Determine the (X, Y) coordinate at the center of the cell enclosing the given text.  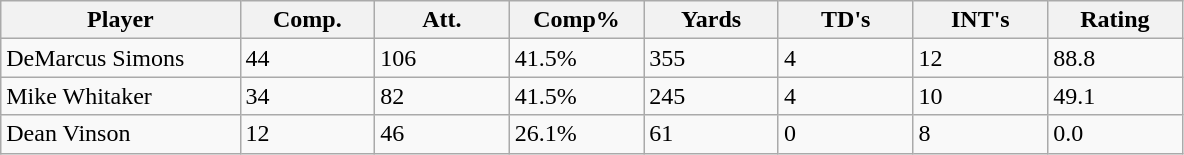
10 (980, 96)
88.8 (1116, 58)
49.1 (1116, 96)
34 (308, 96)
61 (712, 134)
INT's (980, 20)
46 (442, 134)
0 (846, 134)
245 (712, 96)
26.1% (576, 134)
Att. (442, 20)
Yards (712, 20)
TD's (846, 20)
82 (442, 96)
Rating (1116, 20)
0.0 (1116, 134)
Player (120, 20)
Dean Vinson (120, 134)
355 (712, 58)
Comp. (308, 20)
106 (442, 58)
DeMarcus Simons (120, 58)
44 (308, 58)
Comp% (576, 20)
8 (980, 134)
Mike Whitaker (120, 96)
